Extract the (x, y) coordinate from the center of the cell holding the provided text.  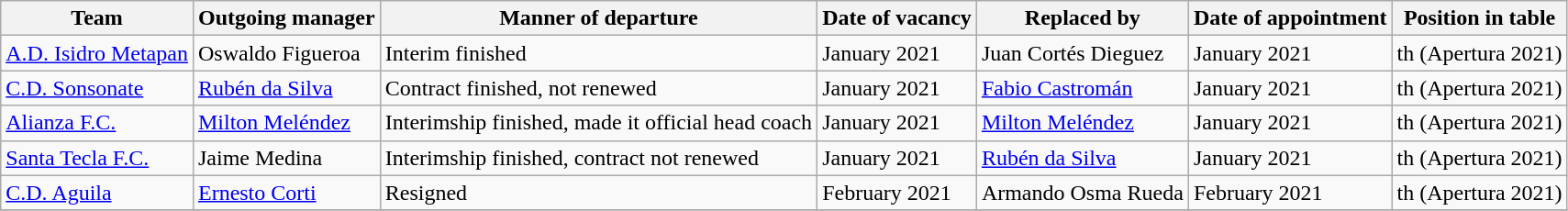
Position in table (1479, 18)
C.D. Aguila (97, 193)
Team (97, 18)
Alianza F.C. (97, 123)
Santa Tecla F.C. (97, 158)
Armando Osma Rueda (1083, 193)
C.D. Sonsonate (97, 88)
Date of appointment (1290, 18)
Oswaldo Figueroa (286, 53)
Manner of departure (598, 18)
Replaced by (1083, 18)
Juan Cortés Dieguez (1083, 53)
Date of vacancy (897, 18)
Outgoing manager (286, 18)
Interimship finished, made it official head coach (598, 123)
Fabio Castromán (1083, 88)
Resigned (598, 193)
Jaime Medina (286, 158)
Interim finished (598, 53)
Interimship finished, contract not renewed (598, 158)
Contract finished, not renewed (598, 88)
Ernesto Corti (286, 193)
A.D. Isidro Metapan (97, 53)
